Find where the given text appears and provide that cell's center as (X, Y) coordinate. 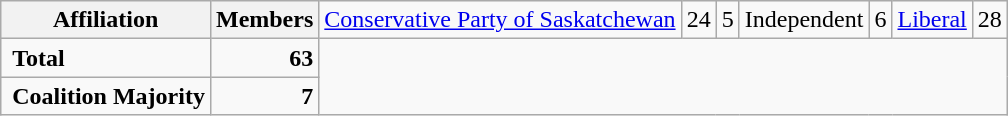
Members (264, 20)
63 (264, 58)
Coalition Majority (106, 96)
7 (264, 96)
Affiliation (106, 20)
Independent (804, 20)
Total (106, 58)
Conservative Party of Saskatchewan (500, 20)
24 (698, 20)
28 (990, 20)
6 (880, 20)
5 (728, 20)
Liberal (932, 20)
